Return the [x, y] coordinate for the center point of the cell that contains the specified text.  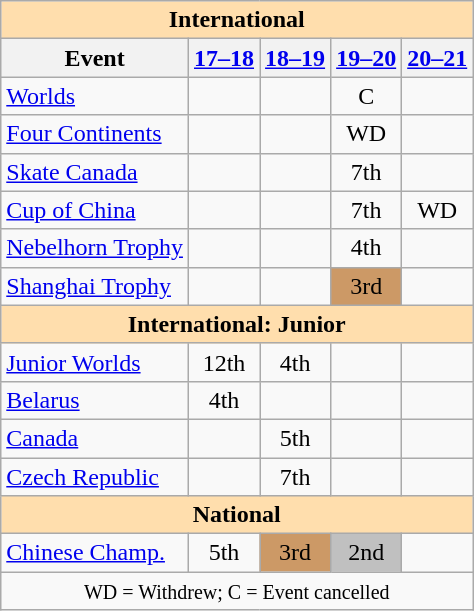
Nebelhorn Trophy [95, 248]
19–20 [366, 58]
20–21 [438, 58]
Chinese Champ. [95, 553]
Cup of China [95, 210]
Shanghai Trophy [95, 286]
12th [224, 362]
Canada [95, 438]
National [237, 515]
18–19 [296, 58]
Belarus [95, 400]
17–18 [224, 58]
2nd [366, 553]
Worlds [95, 96]
Junior Worlds [95, 362]
Czech Republic [95, 477]
C [366, 96]
Event [95, 58]
International [237, 20]
International: Junior [237, 324]
Four Continents [95, 134]
WD = Withdrew; C = Event cancelled [237, 591]
Skate Canada [95, 172]
